For the text-containing cell, return its midpoint in [X, Y] coordinate format. 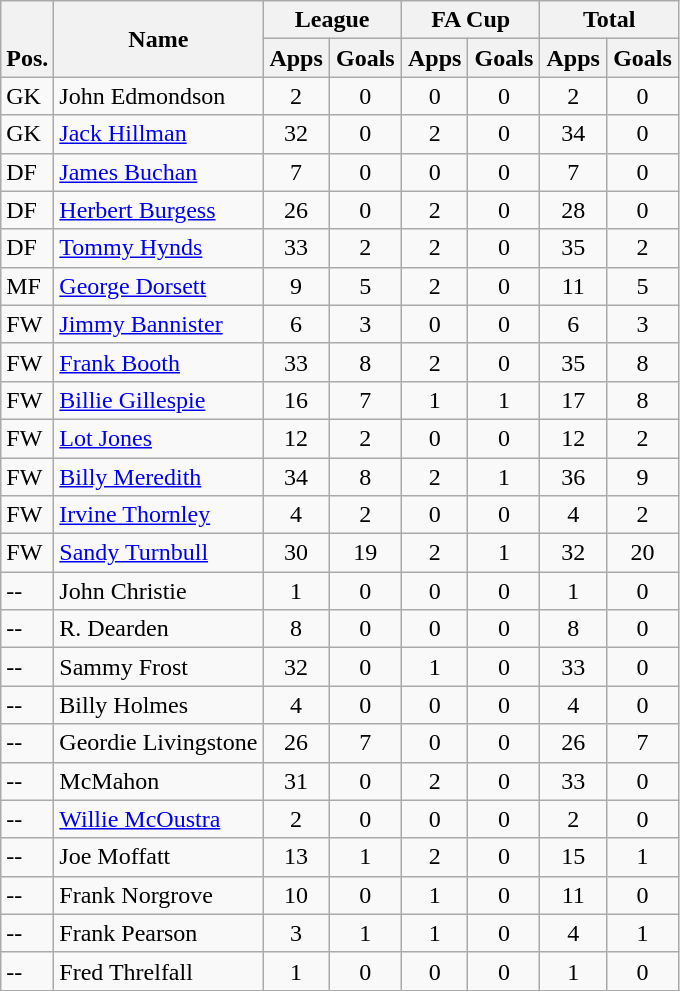
Willie McOustra [158, 819]
League [332, 20]
16 [296, 400]
FA Cup [470, 20]
Sammy Frost [158, 667]
36 [574, 477]
Jack Hillman [158, 134]
MF [28, 286]
Frank Booth [158, 362]
20 [642, 553]
19 [365, 553]
John Edmondson [158, 96]
Pos. [28, 39]
Lot Jones [158, 438]
Frank Pearson [158, 933]
13 [296, 857]
31 [296, 781]
Jimmy Bannister [158, 324]
Billie Gillespie [158, 400]
Billy Meredith [158, 477]
Name [158, 39]
Frank Norgrove [158, 895]
Herbert Burgess [158, 210]
Tommy Hynds [158, 248]
McMahon [158, 781]
George Dorsett [158, 286]
James Buchan [158, 172]
Fred Threlfall [158, 971]
Billy Holmes [158, 705]
15 [574, 857]
30 [296, 553]
10 [296, 895]
Geordie Livingstone [158, 743]
Total [610, 20]
17 [574, 400]
28 [574, 210]
Sandy Turnbull [158, 553]
Irvine Thornley [158, 515]
R. Dearden [158, 629]
Joe Moffatt [158, 857]
John Christie [158, 591]
